Return (x, y) of the center of cell containing provided text 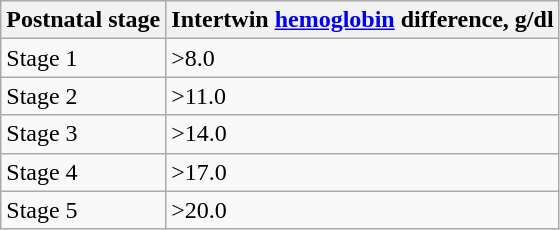
>20.0 (362, 210)
Stage 1 (84, 58)
>17.0 (362, 172)
>8.0 (362, 58)
Stage 3 (84, 134)
Intertwin hemoglobin difference, g/dl (362, 20)
Postnatal stage (84, 20)
>11.0 (362, 96)
Stage 5 (84, 210)
>14.0 (362, 134)
Stage 4 (84, 172)
Stage 2 (84, 96)
